Detect which cell encompasses the target text, then output its [X, Y] center coordinate. 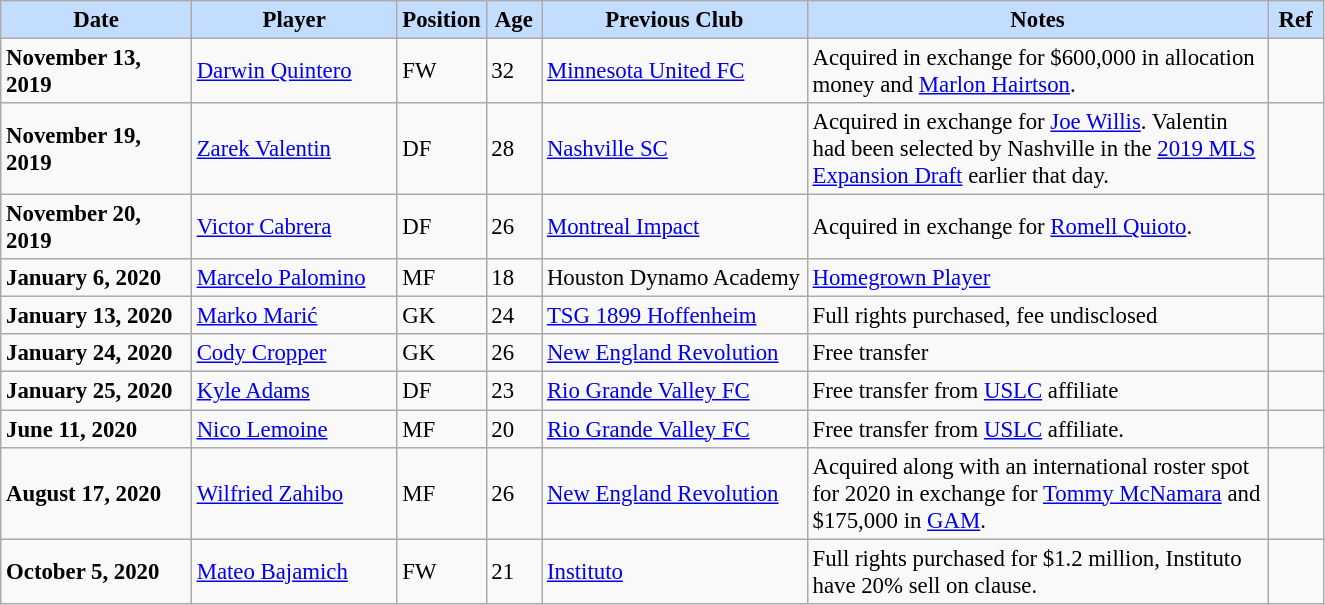
Nico Lemoine [294, 429]
January 25, 2020 [96, 391]
November 20, 2019 [96, 228]
Ref [1296, 20]
Acquired in exchange for $600,000 in allocation money and Marlon Hairtson. [1038, 72]
Full rights purchased, fee undisclosed [1038, 316]
Free transfer from USLC affiliate. [1038, 429]
August 17, 2020 [96, 493]
Victor Cabrera [294, 228]
Houston Dynamo Academy [675, 278]
20 [514, 429]
32 [514, 72]
TSG 1899 Hoffenheim [675, 316]
24 [514, 316]
18 [514, 278]
Previous Club [675, 20]
21 [514, 572]
Wilfried Zahibo [294, 493]
Acquired along with an international roster spot for 2020 in exchange for Tommy McNamara and $175,000 in GAM. [1038, 493]
Date [96, 20]
Cody Cropper [294, 353]
23 [514, 391]
28 [514, 149]
Marko Marić [294, 316]
January 13, 2020 [96, 316]
Kyle Adams [294, 391]
Position [442, 20]
Acquired in exchange for Romell Quioto. [1038, 228]
Notes [1038, 20]
Age [514, 20]
Free transfer [1038, 353]
Nashville SC [675, 149]
Homegrown Player [1038, 278]
October 5, 2020 [96, 572]
Free transfer from USLC affiliate [1038, 391]
Acquired in exchange for Joe Willis. Valentin had been selected by Nashville in the 2019 MLS Expansion Draft earlier that day. [1038, 149]
Montreal Impact [675, 228]
Marcelo Palomino [294, 278]
June 11, 2020 [96, 429]
Minnesota United FC [675, 72]
November 19, 2019 [96, 149]
Instituto [675, 572]
Zarek Valentin [294, 149]
November 13, 2019 [96, 72]
Darwin Quintero [294, 72]
January 6, 2020 [96, 278]
Mateo Bajamich [294, 572]
January 24, 2020 [96, 353]
Full rights purchased for $1.2 million, Instituto have 20% sell on clause. [1038, 572]
Player [294, 20]
